Extract the [x, y] coordinate from the center of the cell holding the provided text.  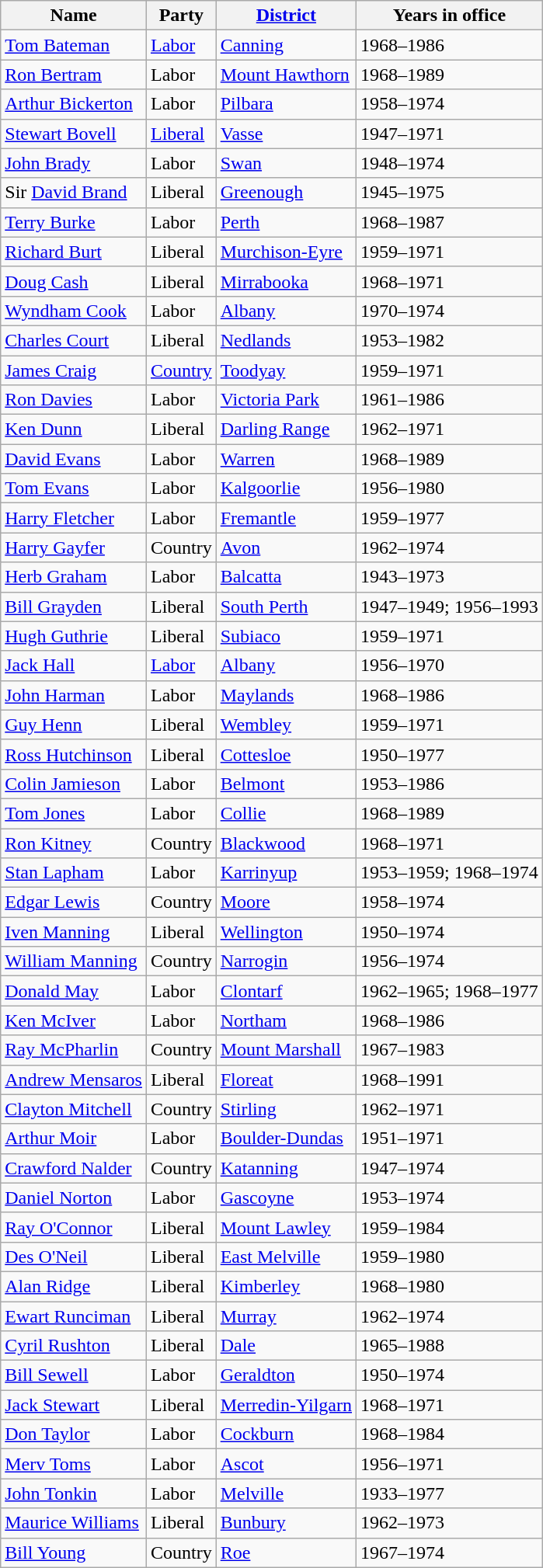
Moore [286, 902]
Bill Young [74, 1552]
Gascoyne [286, 1198]
Murchison-Eyre [286, 252]
Nedlands [286, 340]
Colin Jamieson [74, 784]
1967–1974 [450, 1552]
Collie [286, 813]
Ron Bertram [74, 75]
Ray McPharlin [74, 1050]
Maurice Williams [74, 1523]
1968–1987 [450, 222]
1968–1984 [450, 1434]
Des O'Neil [74, 1257]
Ken McIver [74, 1020]
Mount Marshall [286, 1050]
Belmont [286, 784]
Murray [286, 1316]
Vasse [286, 134]
Kimberley [286, 1286]
Iven Manning [74, 932]
Don Taylor [74, 1434]
Edgar Lewis [74, 902]
Cockburn [286, 1434]
Wyndham Cook [74, 311]
1959–1977 [450, 518]
1953–1974 [450, 1198]
Clayton Mitchell [74, 1109]
Swan [286, 163]
Mount Hawthorn [286, 75]
1947–1971 [450, 134]
Maylands [286, 695]
Years in office [450, 16]
Tom Bateman [74, 45]
1953–1986 [450, 784]
Ascot [286, 1464]
District [286, 16]
Charles Court [74, 340]
Cyril Rushton [74, 1346]
Ray O'Connor [74, 1227]
Arthur Moir [74, 1139]
Pilbara [286, 104]
1965–1988 [450, 1346]
1959–1980 [450, 1257]
Cottesloe [286, 754]
Doug Cash [74, 281]
Stirling [286, 1109]
Crawford Nalder [74, 1168]
Greenough [286, 193]
Richard Burt [74, 252]
John Tonkin [74, 1493]
Andrew Mensaros [74, 1080]
1968–1991 [450, 1080]
Blackwood [286, 843]
Guy Henn [74, 725]
Bill Grayden [74, 607]
Geraldton [286, 1375]
1959–1984 [450, 1227]
Ron Davies [74, 400]
Ross Hutchinson [74, 754]
Canning [286, 45]
Daniel Norton [74, 1198]
Stewart Bovell [74, 134]
Party [181, 16]
1950–1977 [450, 754]
1933–1977 [450, 1493]
John Harman [74, 695]
Merv Toms [74, 1464]
Toodyay [286, 370]
Terry Burke [74, 222]
Jack Stewart [74, 1405]
East Melville [286, 1257]
1947–1974 [450, 1168]
Ron Kitney [74, 843]
Karrinyup [286, 873]
Melville [286, 1493]
Floreat [286, 1080]
1970–1974 [450, 311]
Roe [286, 1552]
David Evans [74, 459]
1956–1974 [450, 961]
1943–1973 [450, 577]
William Manning [74, 961]
Sir David Brand [74, 193]
1956–1970 [450, 666]
1953–1982 [450, 340]
Narrogin [286, 961]
1962–1965; 1968–1977 [450, 991]
Mirrabooka [286, 281]
1956–1971 [450, 1464]
Warren [286, 459]
1968–1980 [450, 1286]
Bunbury [286, 1523]
Donald May [74, 991]
Tom Evans [74, 488]
1953–1959; 1968–1974 [450, 873]
Bill Sewell [74, 1375]
Dale [286, 1346]
Arthur Bickerton [74, 104]
John Brady [74, 163]
Darling Range [286, 429]
Hugh Guthrie [74, 636]
Kalgoorlie [286, 488]
Balcatta [286, 577]
James Craig [74, 370]
Herb Graham [74, 577]
Harry Fletcher [74, 518]
Tom Jones [74, 813]
Stan Lapham [74, 873]
Jack Hall [74, 666]
1956–1980 [450, 488]
1961–1986 [450, 400]
Victoria Park [286, 400]
Ewart Runciman [74, 1316]
Mount Lawley [286, 1227]
Merredin-Yilgarn [286, 1405]
Wembley [286, 725]
Northam [286, 1020]
Avon [286, 548]
Alan Ridge [74, 1286]
Subiaco [286, 636]
South Perth [286, 607]
Name [74, 16]
1947–1949; 1956–1993 [450, 607]
1962–1973 [450, 1523]
Fremantle [286, 518]
Perth [286, 222]
Ken Dunn [74, 429]
1951–1971 [450, 1139]
Boulder-Dundas [286, 1139]
Wellington [286, 932]
1967–1983 [450, 1050]
1945–1975 [450, 193]
Clontarf [286, 991]
Katanning [286, 1168]
Harry Gayfer [74, 548]
1948–1974 [450, 163]
